Determine the (X, Y) coordinate at the center of the cell enclosing the given text.  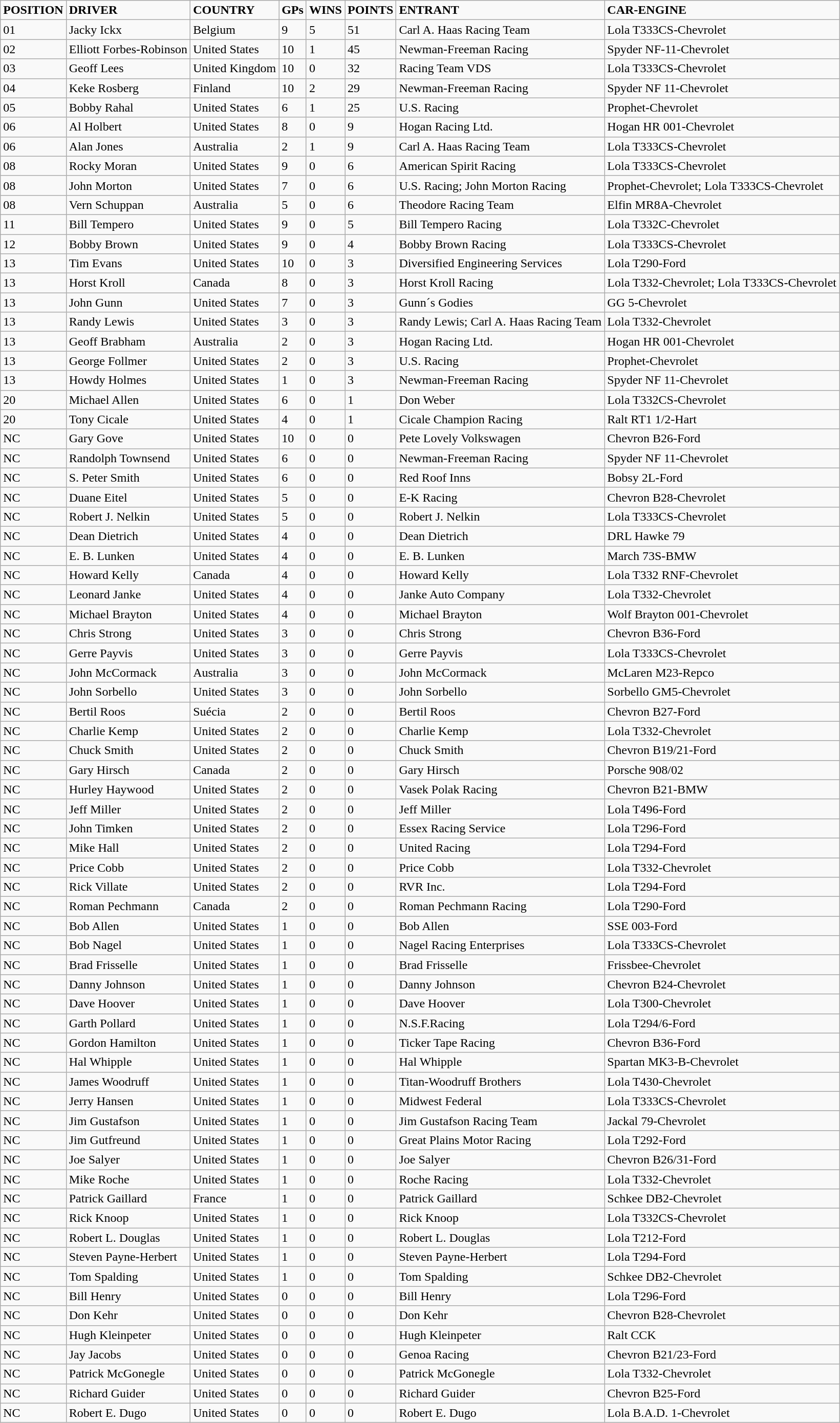
Jerry Hansen (128, 1101)
Hurley Haywood (128, 789)
POINTS (371, 10)
Tim Evans (128, 264)
United Racing (501, 848)
Lola T496-Ford (722, 809)
Randolph Townsend (128, 458)
Elliott Forbes-Robinson (128, 49)
Bill Tempero Racing (501, 224)
Wolf Brayton 001-Chevrolet (722, 614)
02 (33, 49)
Great Plains Motor Racing (501, 1140)
Horst Kroll Racing (501, 283)
Racing Team VDS (501, 69)
Cicale Champion Racing (501, 419)
Jim Gustafson (128, 1120)
James Woodruff (128, 1082)
DRL Hawke 79 (722, 536)
COUNTRY (234, 10)
45 (371, 49)
Roman Pechmann (128, 907)
Genoa Racing (501, 1354)
Titan-Woodruff Brothers (501, 1082)
DRIVER (128, 10)
03 (33, 69)
S. Peter Smith (128, 478)
Bill Tempero (128, 224)
Bobsy 2L-Ford (722, 478)
ENTRANT (501, 10)
Janke Auto Company (501, 595)
Chevron B24-Chevrolet (722, 984)
Al Holbert (128, 127)
Porsche 908/02 (722, 770)
Elfin MR8A-Chevrolet (722, 205)
Mike Hall (128, 848)
Mike Roche (128, 1179)
Lola T292-Ford (722, 1140)
Chevron B25-Ford (722, 1393)
GG 5-Chevrolet (722, 303)
05 (33, 107)
Chevron B21-BMW (722, 789)
Finland (234, 88)
Chevron B21/23-Ford (722, 1354)
Leonard Janke (128, 595)
Randy Lewis (128, 322)
04 (33, 88)
12 (33, 244)
Frissbee-Chevrolet (722, 965)
Lola T300-Chevrolet (722, 1004)
Jim Gustafson Racing Team (501, 1120)
Ticker Tape Racing (501, 1043)
March 73S-BMW (722, 555)
Red Roof Inns (501, 478)
Jacky Ickx (128, 30)
Chevron B19/21-Ford (722, 750)
SSE 003-Ford (722, 926)
France (234, 1199)
Duane Eitel (128, 497)
Diversified Engineering Services (501, 264)
Chevron B26/31-Ford (722, 1159)
George Follmer (128, 361)
N.S.F.Racing (501, 1023)
Chevron B27-Ford (722, 711)
Roman Pechmann Racing (501, 907)
Vern Schuppan (128, 205)
01 (33, 30)
Horst Kroll (128, 283)
11 (33, 224)
GPs (293, 10)
Essex Racing Service (501, 828)
John Gunn (128, 303)
U.S. Racing; John Morton Racing (501, 185)
Randy Lewis; Carl A. Haas Racing Team (501, 322)
Jim Gutfreund (128, 1140)
Gordon Hamilton (128, 1043)
Jay Jacobs (128, 1354)
Bobby Rahal (128, 107)
WINS (326, 10)
John Timken (128, 828)
32 (371, 69)
Gary Gove (128, 439)
Keke Rosberg (128, 88)
Prophet-Chevrolet; Lola T333CS-Chevrolet (722, 185)
Pete Lovely Volkswagen (501, 439)
Ralt CCK (722, 1335)
Lola B.A.D. 1-Chevrolet (722, 1413)
McLaren M23-Repco (722, 673)
25 (371, 107)
Lola T332 RNF-Chevrolet (722, 575)
Spyder NF-11-Chevrolet (722, 49)
Bob Nagel (128, 945)
Spartan MK3-B-Chevrolet (722, 1062)
POSITION (33, 10)
John Morton (128, 185)
E-K Racing (501, 497)
Lola T332-Chevrolet; Lola T333CS-Chevrolet (722, 283)
RVR Inc. (501, 887)
Vasek Polak Racing (501, 789)
Suécia (234, 711)
Gunn´s Godies (501, 303)
United Kingdom (234, 69)
Ralt RT1 1/2-Hart (722, 419)
Nagel Racing Enterprises (501, 945)
American Spirit Racing (501, 166)
Bobby Brown Racing (501, 244)
Michael Allen (128, 400)
Roche Racing (501, 1179)
CAR-ENGINE (722, 10)
Lola T430-Chevrolet (722, 1082)
51 (371, 30)
Midwest Federal (501, 1101)
Geoff Brabham (128, 341)
Tony Cicale (128, 419)
Don Weber (501, 400)
Sorbello GM5-Chevrolet (722, 692)
Jackal 79-Chevrolet (722, 1120)
Chevron B26-Ford (722, 439)
Rick Villate (128, 887)
Rocky Moran (128, 166)
Lola T294/6-Ford (722, 1023)
Belgium (234, 30)
Lola T332C-Chevrolet (722, 224)
Theodore Racing Team (501, 205)
Geoff Lees (128, 69)
29 (371, 88)
Garth Pollard (128, 1023)
Lola T212-Ford (722, 1238)
Howdy Holmes (128, 380)
Bobby Brown (128, 244)
Alan Jones (128, 146)
